Detect which cell encompasses the target text, then output its (x, y) center coordinate. 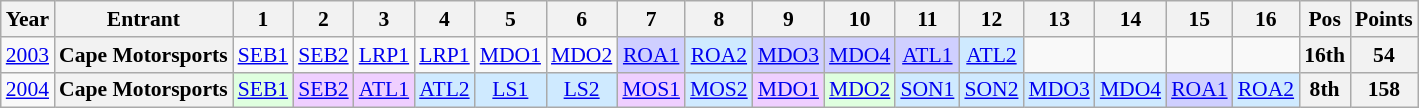
2004 (28, 90)
1 (264, 19)
11 (927, 19)
4 (444, 19)
8 (719, 19)
LS2 (582, 90)
Entrant (144, 19)
9 (788, 19)
2 (324, 19)
5 (510, 19)
MOS1 (651, 90)
14 (1130, 19)
16 (1266, 19)
13 (1060, 19)
158 (1384, 90)
15 (1200, 19)
12 (991, 19)
MOS2 (719, 90)
54 (1384, 55)
LS1 (510, 90)
Pos (1324, 19)
6 (582, 19)
Points (1384, 19)
16th (1324, 55)
SON2 (991, 90)
10 (860, 19)
SON1 (927, 90)
7 (651, 19)
3 (384, 19)
8th (1324, 90)
Year (28, 19)
2003 (28, 55)
